Locate the cell with the specified text and output its (x, y) center coordinate. 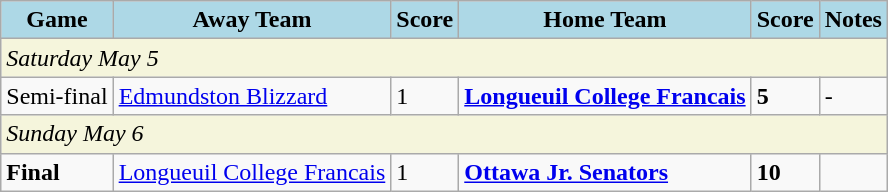
Notes (853, 20)
Final (57, 172)
10 (785, 172)
Away Team (252, 20)
Game (57, 20)
Saturday May 5 (444, 58)
Sunday May 6 (444, 134)
- (853, 96)
Semi-final (57, 96)
Edmundston Blizzard (252, 96)
5 (785, 96)
Home Team (605, 20)
Ottawa Jr. Senators (605, 172)
